Return the [X, Y] coordinate for the center point of the cell that contains the specified text.  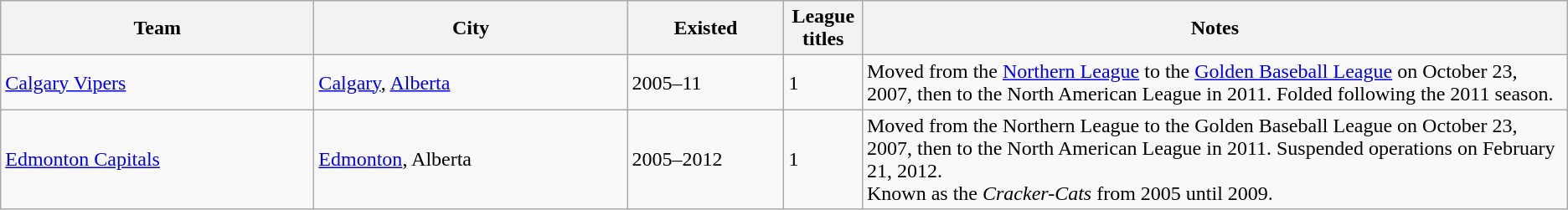
Calgary Vipers [157, 82]
Calgary, Alberta [471, 82]
City [471, 28]
Edmonton, Alberta [471, 159]
Existed [705, 28]
Notes [1215, 28]
Edmonton Capitals [157, 159]
League titles [823, 28]
2005–2012 [705, 159]
2005–11 [705, 82]
Team [157, 28]
